Extract the (X, Y) coordinate from the center of the cell holding the provided text.  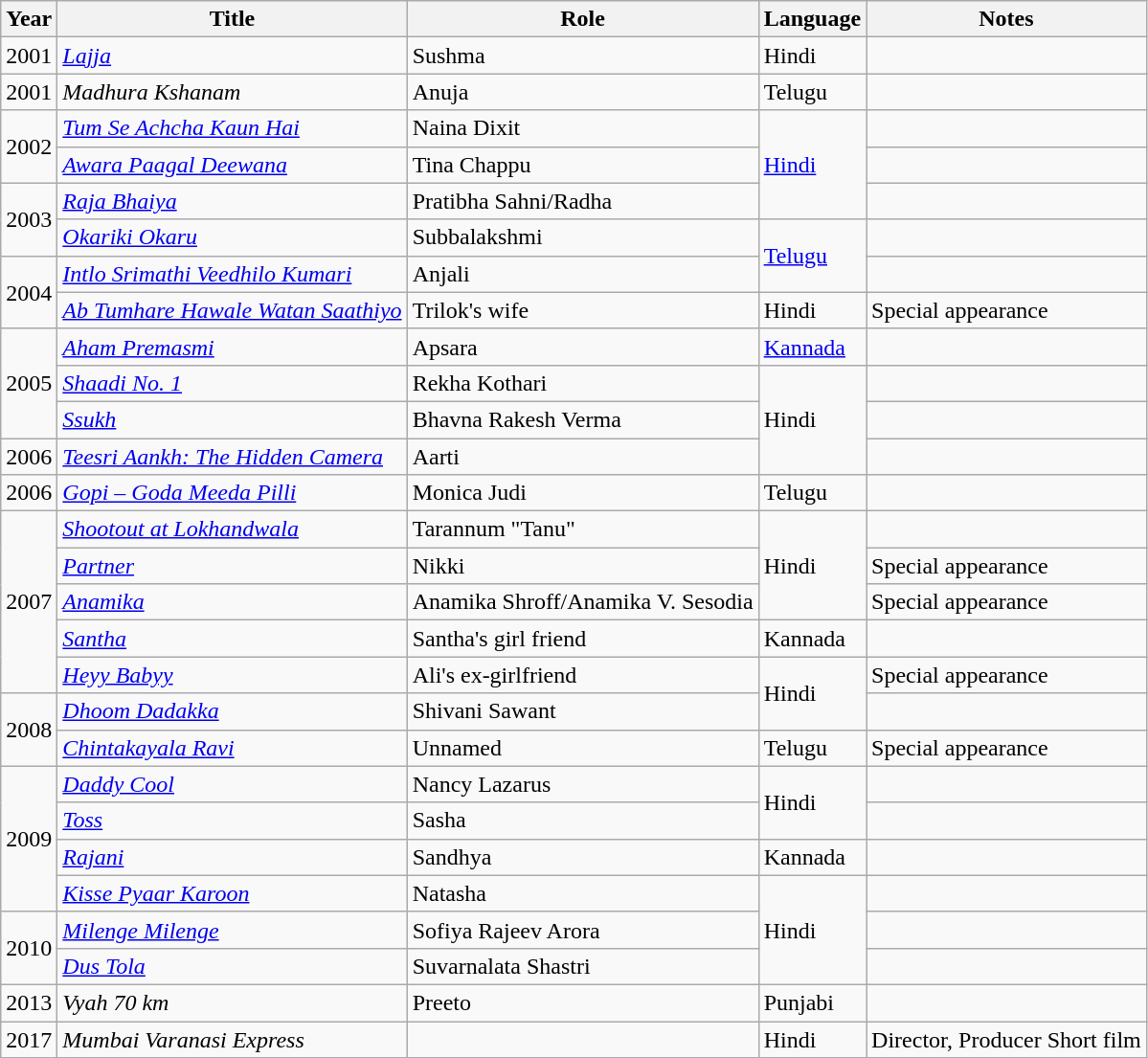
Ssukh (232, 419)
Tarannum "Tanu" (582, 529)
Tum Se Achcha Kaun Hai (232, 128)
Bhavna Rakesh Verma (582, 419)
Language (812, 19)
Ab Tumhare Hawale Watan Saathiyo (232, 310)
Milenge Milenge (232, 930)
Anamika (232, 602)
Natasha (582, 893)
2013 (29, 1002)
Ali's ex-girlfriend (582, 675)
Unnamed (582, 748)
Title (232, 19)
Year (29, 19)
Shootout at Lokhandwala (232, 529)
Role (582, 19)
Tina Chappu (582, 165)
Santha (232, 639)
Vyah 70 km (232, 1002)
Daddy Cool (232, 784)
Awara Paagal Deewana (232, 165)
Apsara (582, 347)
Sasha (582, 821)
Nikki (582, 566)
Preeto (582, 1002)
Anuja (582, 92)
Sandhya (582, 857)
Madhura Kshanam (232, 92)
Gopi – Goda Meeda Pilli (232, 493)
Monica Judi (582, 493)
2002 (29, 146)
2004 (29, 292)
Anamika Shroff/Anamika V. Sesodia (582, 602)
2010 (29, 948)
Shivani Sawant (582, 711)
Sushma (582, 56)
Aarti (582, 457)
Dhoom Dadakka (232, 711)
Sofiya Rajeev Arora (582, 930)
2003 (29, 219)
Rekha Kothari (582, 383)
Chintakayala Ravi (232, 748)
Subbalakshmi (582, 237)
Heyy Babyy (232, 675)
Lajja (232, 56)
Nancy Lazarus (582, 784)
Punjabi (812, 1002)
Mumbai Varanasi Express (232, 1039)
Partner (232, 566)
Anjali (582, 274)
Okariki Okaru (232, 237)
Teesri Aankh: The Hidden Camera (232, 457)
Santha's girl friend (582, 639)
Naina Dixit (582, 128)
Trilok's wife (582, 310)
2017 (29, 1039)
Intlo Srimathi Veedhilo Kumari (232, 274)
Toss (232, 821)
Suvarnalata Shastri (582, 966)
Notes (1007, 19)
Pratibha Sahni/Radha (582, 201)
Dus Tola (232, 966)
2007 (29, 602)
Kisse Pyaar Karoon (232, 893)
Director, Producer Short film (1007, 1039)
2009 (29, 839)
2005 (29, 383)
Shaadi No. 1 (232, 383)
Aham Premasmi (232, 347)
2008 (29, 730)
Raja Bhaiya (232, 201)
Rajani (232, 857)
